From the cell containing the given text, extract its center point as (x, y) coordinate. 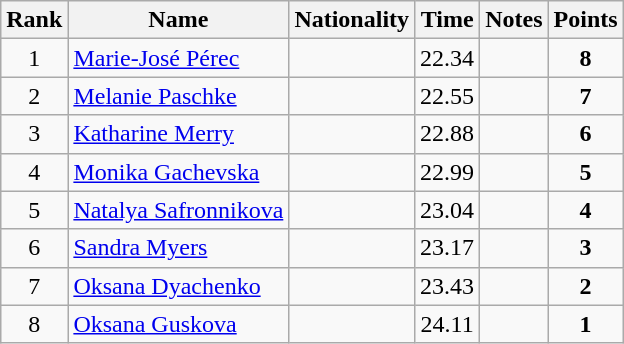
Name (178, 20)
24.11 (448, 324)
Points (586, 20)
23.43 (448, 286)
Time (448, 20)
Katharine Merry (178, 134)
Monika Gachevska (178, 172)
Sandra Myers (178, 248)
22.88 (448, 134)
Oksana Guskova (178, 324)
Nationality (352, 20)
22.34 (448, 58)
Notes (514, 20)
23.04 (448, 210)
Marie-José Pérec (178, 58)
Oksana Dyachenko (178, 286)
22.99 (448, 172)
23.17 (448, 248)
22.55 (448, 96)
Melanie Paschke (178, 96)
Rank (34, 20)
Natalya Safronnikova (178, 210)
